Return the [X, Y] coordinate for the center point of the cell that contains the specified text.  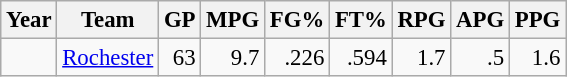
APG [480, 20]
Year [29, 20]
1.7 [422, 58]
63 [180, 58]
.594 [362, 58]
GP [180, 20]
MPG [233, 20]
9.7 [233, 58]
.5 [480, 58]
.226 [298, 58]
Rochester [108, 58]
RPG [422, 20]
Team [108, 20]
FG% [298, 20]
1.6 [537, 58]
PPG [537, 20]
FT% [362, 20]
